Locate the cell with the specified text and output its [X, Y] center coordinate. 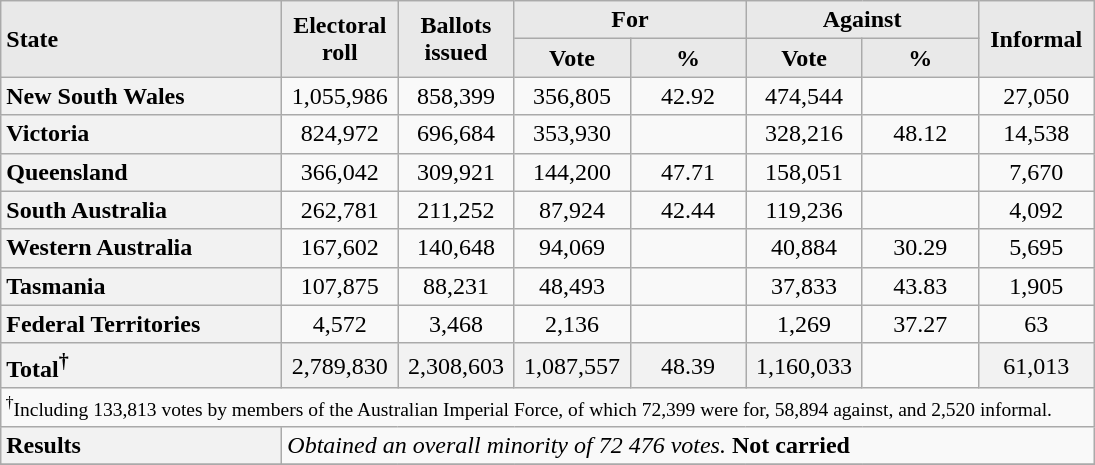
61,013 [1036, 366]
63 [1036, 324]
167,602 [340, 248]
3,468 [456, 324]
353,930 [572, 134]
†Including 133,813 votes by members of the Australian Imperial Force, of which 72,399 were for, 58,894 against, and 2,520 informal. [548, 407]
Ballots issued [456, 39]
94,069 [572, 248]
Western Australia [142, 248]
5,695 [1036, 248]
48,493 [572, 286]
42.44 [688, 210]
Electoral roll [340, 39]
158,051 [804, 172]
Against [862, 20]
New South Wales [142, 96]
Queensland [142, 172]
Informal [1036, 39]
1,905 [1036, 286]
State [142, 39]
309,921 [456, 172]
858,399 [456, 96]
43.83 [920, 286]
Total† [142, 366]
South Australia [142, 210]
1,269 [804, 324]
107,875 [340, 286]
366,042 [340, 172]
14,538 [1036, 134]
88,231 [456, 286]
27,050 [1036, 96]
37,833 [804, 286]
140,648 [456, 248]
Victoria [142, 134]
30.29 [920, 248]
2,136 [572, 324]
144,200 [572, 172]
48.39 [688, 366]
Obtained an overall minority of 72 476 votes. Not carried [688, 445]
119,236 [804, 210]
1,087,557 [572, 366]
87,924 [572, 210]
4,092 [1036, 210]
7,670 [1036, 172]
Federal Territories [142, 324]
2,789,830 [340, 366]
48.12 [920, 134]
328,216 [804, 134]
696,684 [456, 134]
42.92 [688, 96]
211,252 [456, 210]
47.71 [688, 172]
For [630, 20]
4,572 [340, 324]
356,805 [572, 96]
Results [142, 445]
262,781 [340, 210]
40,884 [804, 248]
474,544 [804, 96]
Tasmania [142, 286]
824,972 [340, 134]
1,055,986 [340, 96]
1,160,033 [804, 366]
37.27 [920, 324]
2,308,603 [456, 366]
